Extract the [x, y] coordinate from the center of the cell holding the provided text.  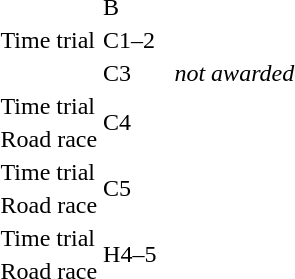
C3 [130, 73]
C4 [130, 122]
C1–2 [130, 40]
C5 [130, 188]
